Provide the [x, y] coordinate of the cell's center where the given text is located.  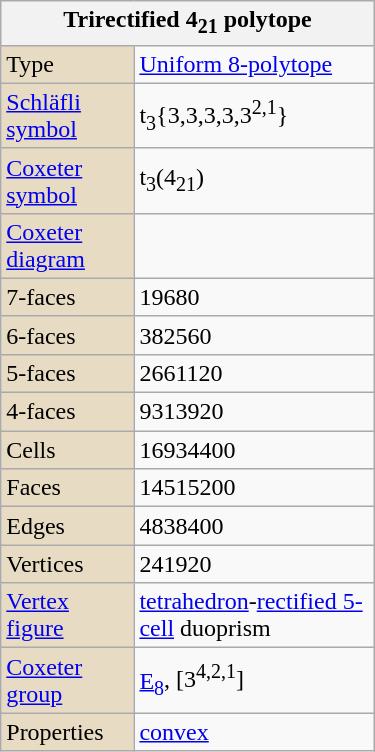
19680 [254, 297]
Faces [68, 488]
6-faces [68, 335]
t3(421) [254, 180]
241920 [254, 564]
16934400 [254, 450]
Uniform 8-polytope [254, 64]
Trirectified 421 polytope [188, 23]
9313920 [254, 412]
Type [68, 64]
Vertices [68, 564]
Coxeter symbol [68, 180]
14515200 [254, 488]
convex [254, 732]
2661120 [254, 373]
t3{3,3,3,3,32,1} [254, 116]
Vertex figure [68, 616]
Coxeter group [68, 680]
Properties [68, 732]
7-faces [68, 297]
Coxeter diagram [68, 246]
5-faces [68, 373]
Cells [68, 450]
E8, [34,2,1] [254, 680]
382560 [254, 335]
4838400 [254, 526]
Edges [68, 526]
Schläfli symbol [68, 116]
tetrahedron-rectified 5-cell duoprism [254, 616]
4-faces [68, 412]
